Search for the cell housing the specified text and yield its [X, Y] center coordinate. 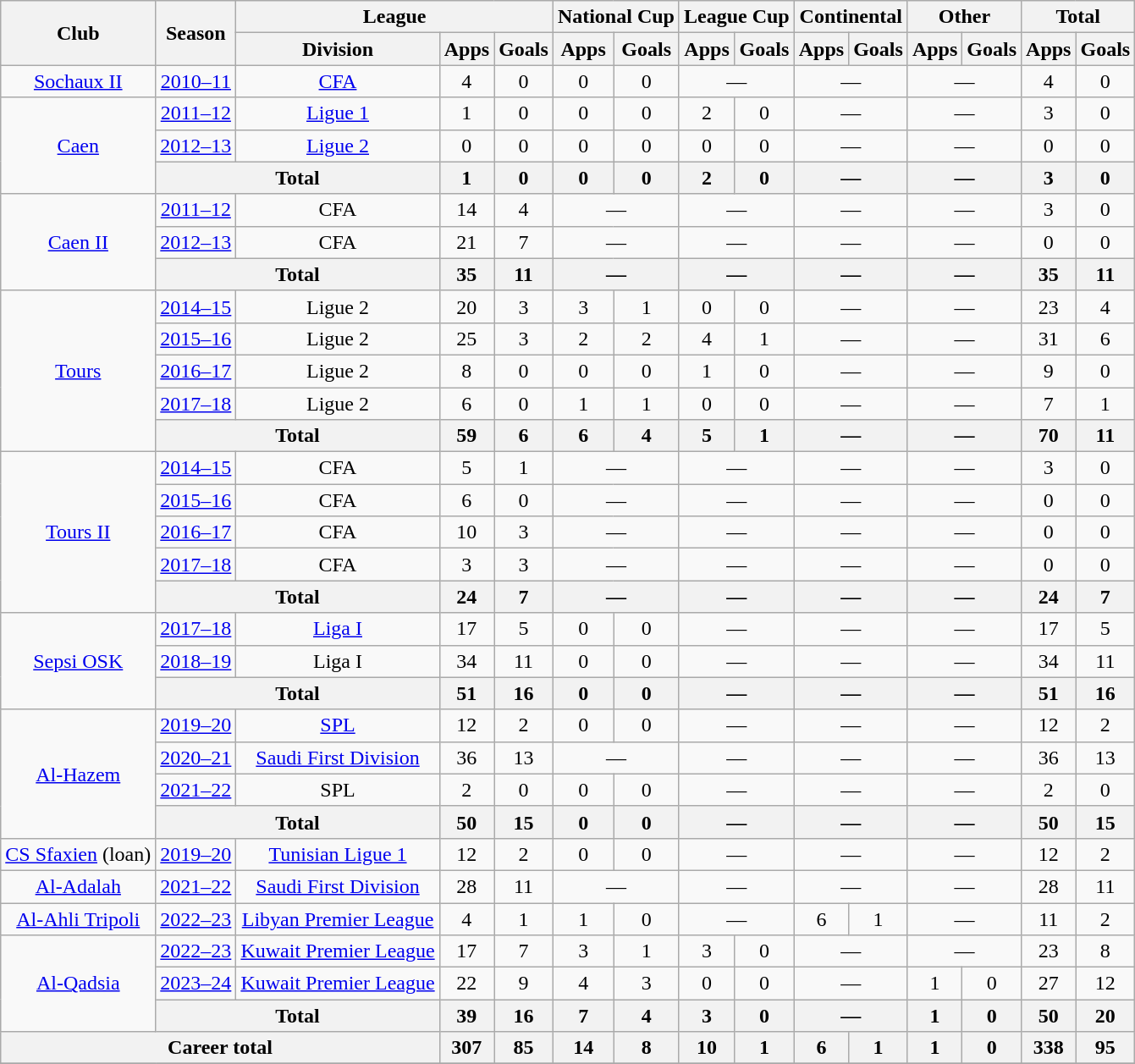
25 [466, 339]
Al-Qadsia [78, 984]
League Cup [736, 17]
307 [466, 1048]
70 [1049, 436]
22 [466, 984]
League [394, 17]
CS Sfaxien (loan) [78, 854]
39 [466, 1016]
National Cup [616, 17]
Other [964, 17]
Ligue 1 [338, 113]
Caen II [78, 242]
Libyan Premier League [338, 918]
Tunisian Ligue 1 [338, 854]
Tours [78, 371]
2018–19 [196, 661]
2023–24 [196, 984]
Career total [220, 1048]
31 [1049, 339]
Tours II [78, 532]
85 [524, 1048]
Season [196, 33]
Sepsi OSK [78, 661]
Caen [78, 146]
338 [1049, 1048]
Continental [851, 17]
27 [1049, 984]
2010–11 [196, 81]
Division [338, 49]
Al-Ahli Tripoli [78, 918]
95 [1105, 1048]
Al-Adalah [78, 886]
21 [466, 242]
Club [78, 33]
59 [466, 436]
Sochaux II [78, 81]
2020–21 [196, 758]
Al-Hazem [78, 774]
